Scan for the cell matching the given text and deliver its (X, Y) coordinate at center. 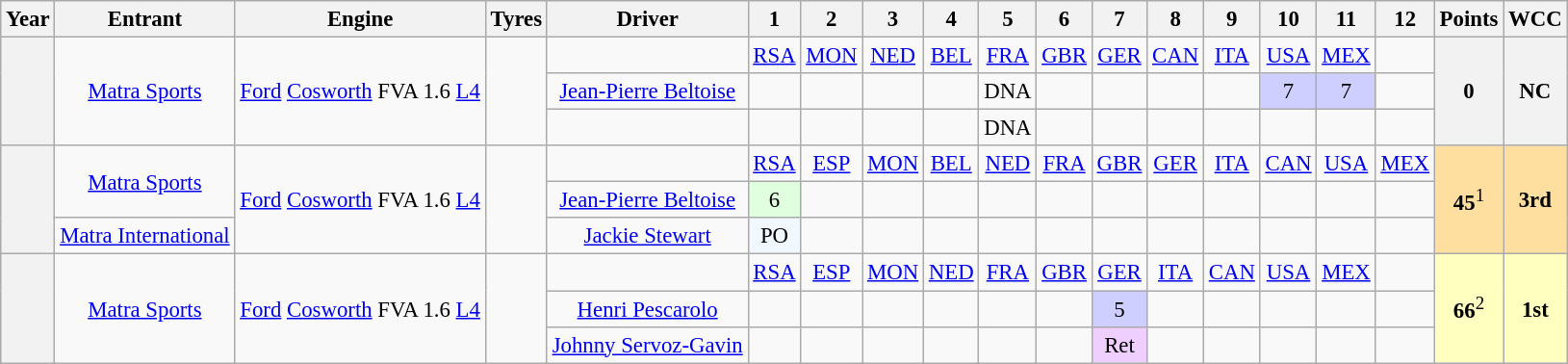
12 (1405, 19)
Tyres (516, 19)
Year (28, 19)
451 (1469, 200)
4 (951, 19)
1st (1535, 308)
WCC (1535, 19)
Entrant (144, 19)
PO (774, 236)
8 (1176, 19)
Ret (1118, 345)
NC (1535, 92)
Johnny Servoz-Gavin (647, 345)
3 (893, 19)
Henri Pescarolo (647, 309)
9 (1232, 19)
Jackie Stewart (647, 236)
Points (1469, 19)
1 (774, 19)
Matra International (144, 236)
Engine (360, 19)
11 (1346, 19)
3rd (1535, 200)
0 (1469, 92)
2 (832, 19)
10 (1288, 19)
662 (1469, 308)
Driver (647, 19)
